Determine the (X, Y) coordinate at the center of the cell enclosing the given text.  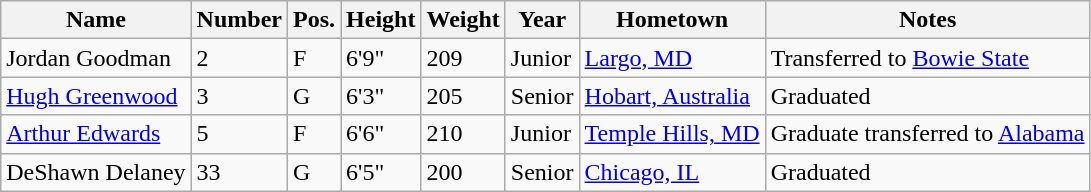
Name (96, 20)
Notes (928, 20)
33 (239, 172)
Temple Hills, MD (672, 134)
209 (463, 58)
Hobart, Australia (672, 96)
Height (381, 20)
Year (542, 20)
5 (239, 134)
Chicago, IL (672, 172)
Arthur Edwards (96, 134)
6'5" (381, 172)
Transferred to Bowie State (928, 58)
Graduate transferred to Alabama (928, 134)
6'9" (381, 58)
210 (463, 134)
DeShawn Delaney (96, 172)
Number (239, 20)
Weight (463, 20)
6'6" (381, 134)
Largo, MD (672, 58)
Hugh Greenwood (96, 96)
Jordan Goodman (96, 58)
205 (463, 96)
2 (239, 58)
Pos. (314, 20)
3 (239, 96)
6'3" (381, 96)
Hometown (672, 20)
200 (463, 172)
